Find where the given text appears and provide that cell's center as [X, Y] coordinate. 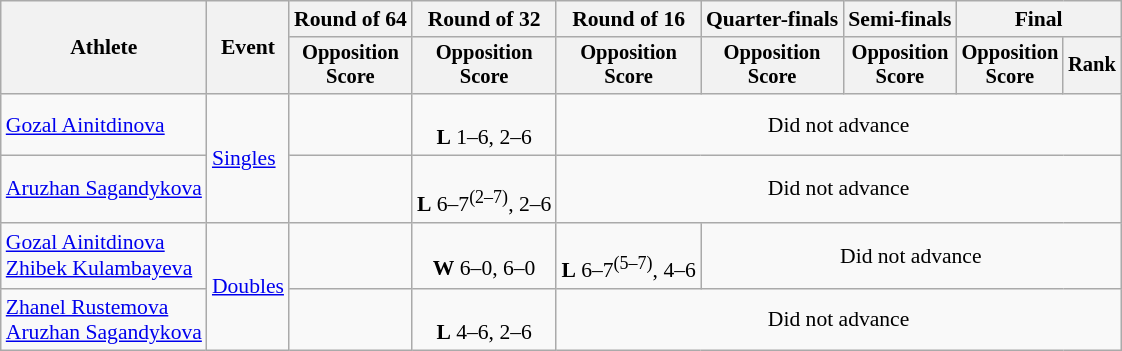
Round of 64 [350, 19]
Quarter-finals [772, 19]
Round of 16 [628, 19]
Semi-finals [900, 19]
Event [248, 48]
Gozal Ainitdinova [104, 124]
Singles [248, 158]
L 6–7(5–7), 4–6 [628, 256]
Doubles [248, 286]
Round of 32 [484, 19]
L 1–6, 2–6 [484, 124]
L 4–6, 2–6 [484, 320]
L 6–7(2–7), 2–6 [484, 190]
Zhanel RustemovaAruzhan Sagandykova [104, 320]
W 6–0, 6–0 [484, 256]
Aruzhan Sagandykova [104, 190]
Gozal AinitdinovaZhibek Kulambayeva [104, 256]
Final [1039, 19]
Athlete [104, 48]
Rank [1092, 66]
